Output the (X, Y) coordinate of the center of the cell containing the given text.  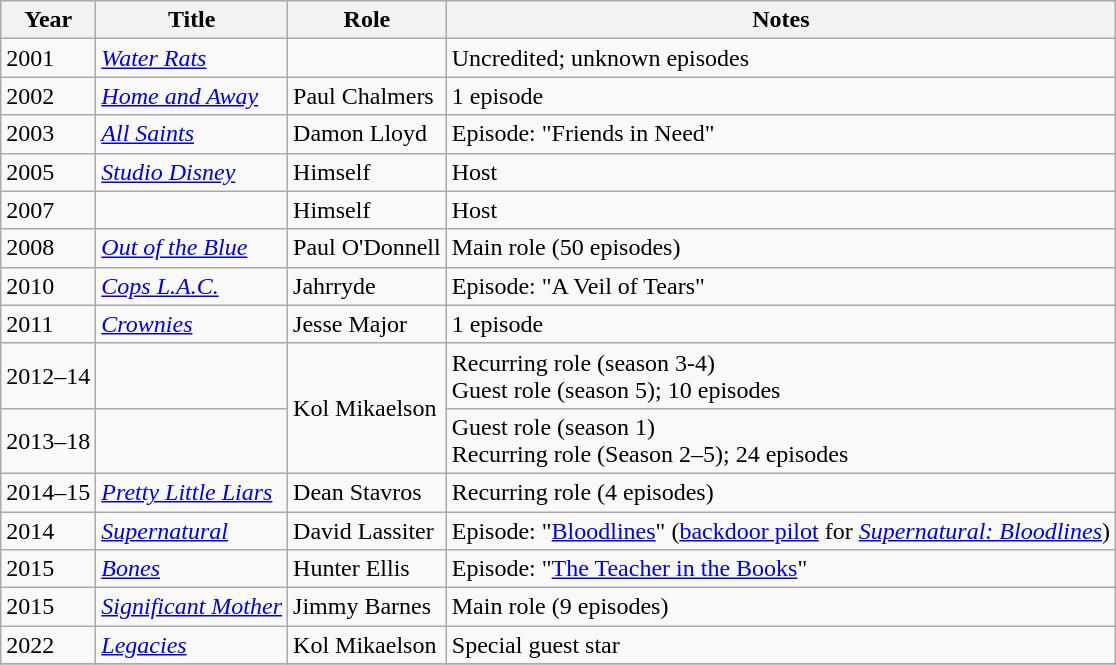
Cops L.A.C. (192, 286)
2022 (48, 645)
Out of the Blue (192, 248)
Crownies (192, 324)
Episode: "The Teacher in the Books" (780, 569)
Jimmy Barnes (368, 607)
Main role (9 episodes) (780, 607)
2007 (48, 210)
Home and Away (192, 96)
Supernatural (192, 531)
2013–18 (48, 440)
Hunter Ellis (368, 569)
Year (48, 20)
Studio Disney (192, 172)
2014 (48, 531)
Jesse Major (368, 324)
2005 (48, 172)
Episode: "Friends in Need" (780, 134)
Legacies (192, 645)
Jahrryde (368, 286)
Significant Mother (192, 607)
Uncredited; unknown episodes (780, 58)
Paul Chalmers (368, 96)
2001 (48, 58)
David Lassiter (368, 531)
Role (368, 20)
Paul O'Donnell (368, 248)
Damon Lloyd (368, 134)
Notes (780, 20)
Special guest star (780, 645)
Main role (50 episodes) (780, 248)
2014–15 (48, 492)
Guest role (season 1)Recurring role (Season 2–5); 24 episodes (780, 440)
Episode: "Bloodlines" (backdoor pilot for Supernatural: Bloodlines) (780, 531)
Recurring role (season 3-4)Guest role (season 5); 10 episodes (780, 376)
2003 (48, 134)
Title (192, 20)
Water Rats (192, 58)
All Saints (192, 134)
Episode: "A Veil of Tears" (780, 286)
2012–14 (48, 376)
Bones (192, 569)
2008 (48, 248)
2010 (48, 286)
2011 (48, 324)
Recurring role (4 episodes) (780, 492)
Dean Stavros (368, 492)
Pretty Little Liars (192, 492)
2002 (48, 96)
